For the text-containing cell, return its midpoint in (X, Y) coordinate format. 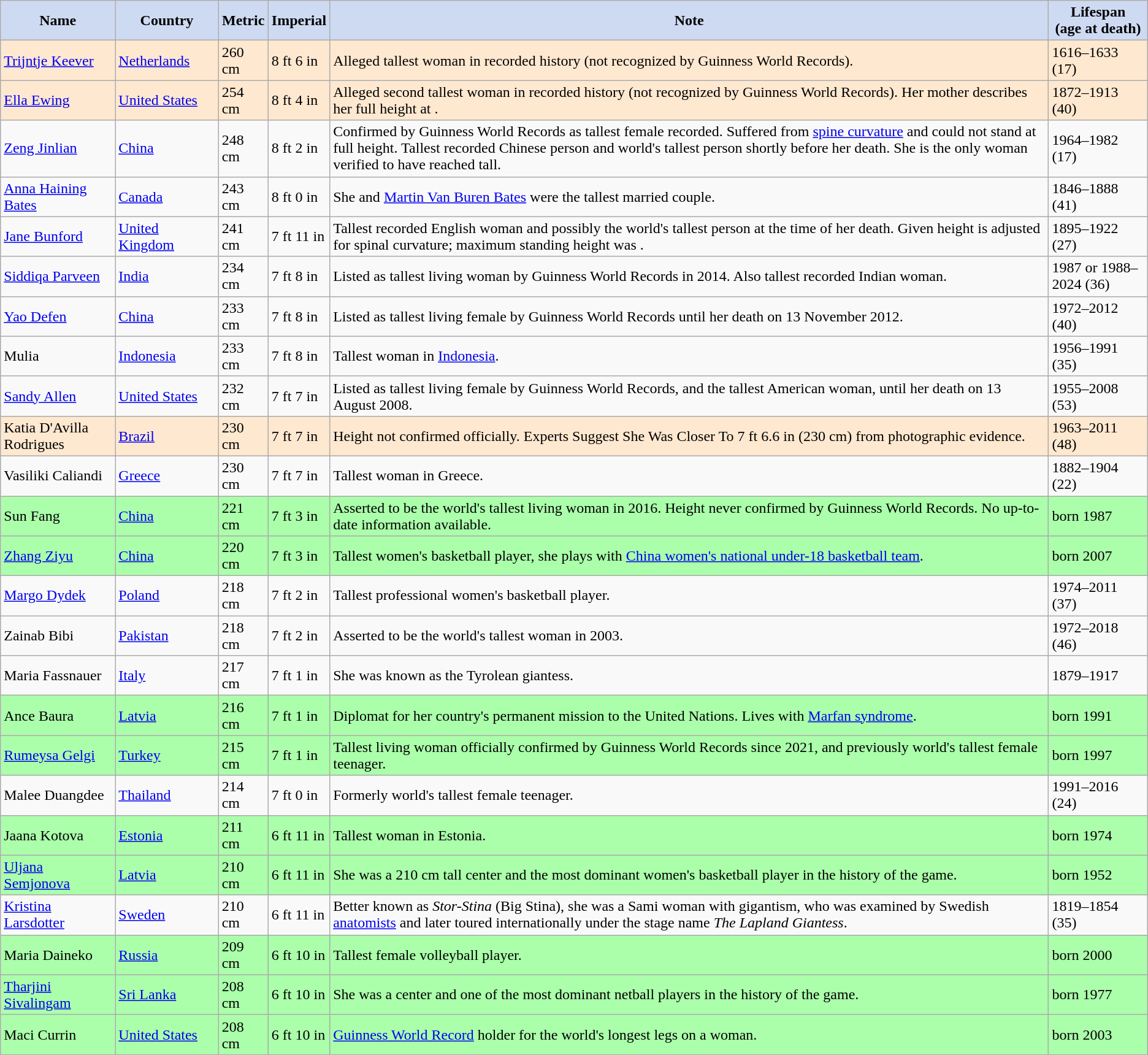
Imperial (299, 21)
1882–1904 (22) (1098, 476)
Trijntje Keever (58, 60)
254 cm (243, 101)
Tallest woman in Greece. (689, 476)
1819–1854 (35) (1098, 915)
214 cm (243, 795)
Listed as tallest living female by Guinness World Records, and the tallest American woman, until her death on 13 August 2008. (689, 396)
Ance Baura (58, 715)
241 cm (243, 237)
Maria Daineko (58, 954)
She was a 210 cm tall center and the most dominant women's basketball player in the history of the game. (689, 875)
Lifespan(age at death) (1098, 21)
United Kingdom (167, 237)
216 cm (243, 715)
born 1952 (1098, 875)
Jaana Kotova (58, 835)
Siddiqa Parveen (58, 276)
Diplomat for her country's permanent mission to the United Nations. Lives with Marfan syndrome. (689, 715)
Rumeysa Gelgi (58, 756)
217 cm (243, 676)
Greece (167, 476)
born 1991 (1098, 715)
Anna Haining Bates (58, 196)
Tallest living woman officially confirmed by Guinness World Records since 2021, and previously world's tallest female teenager. (689, 756)
Margo Dydek (58, 596)
Zhang Ziyu (58, 556)
Formerly world's tallest female teenager. (689, 795)
211 cm (243, 835)
8 ft 4 in (299, 101)
Tallest professional women's basketball player. (689, 596)
Zeng Jinlian (58, 148)
She was known as the Tyrolean giantess. (689, 676)
Thailand (167, 795)
Name (58, 21)
Italy (167, 676)
260 cm (243, 60)
Yao Defen (58, 316)
Maria Fassnauer (58, 676)
Listed as tallest living woman by Guinness World Records in 2014. Also tallest recorded Indian woman. (689, 276)
Note (689, 21)
Sun Fang (58, 515)
Zainab Bibi (58, 635)
220 cm (243, 556)
Asserted to be the world's tallest living woman in 2016. Height never confirmed by Guinness World Records. No up-to-date information available. (689, 515)
7 ft 0 in (299, 795)
1879–1917 (1098, 676)
Kristina Larsdotter (58, 915)
She was a center and one of the most dominant netball players in the history of the game. (689, 995)
234 cm (243, 276)
1972–2018 (46) (1098, 635)
born 2000 (1098, 954)
Estonia (167, 835)
Country (167, 21)
Tallest woman in Indonesia. (689, 356)
Brazil (167, 435)
Pakistan (167, 635)
221 cm (243, 515)
Tallest women's basketball player, she plays with China women's national under-18 basketball team. (689, 556)
Vasiliki Caliandi (58, 476)
born 1987 (1098, 515)
Sri Lanka (167, 995)
215 cm (243, 756)
Turkey (167, 756)
India (167, 276)
Malee Duangdee (58, 795)
Sandy Allen (58, 396)
Guinness World Record holder for the world's longest legs on a woman. (689, 1034)
209 cm (243, 954)
1964–1982 (17) (1098, 148)
Katia D'Avilla Rodrigues (58, 435)
Uljana Semjonova (58, 875)
Listed as tallest living female by Guinness World Records until her death on 13 November 2012. (689, 316)
Alleged second tallest woman in recorded history (not recognized by Guinness World Records). Her mother describes her full height at . (689, 101)
Tharjini Sivalingam (58, 995)
Canada (167, 196)
born 1974 (1098, 835)
Height not confirmed officially. Experts Suggest She Was Closer To 7 ft 6.6 in (230 cm) from photographic evidence. (689, 435)
Mulia (58, 356)
1872–1913 (40) (1098, 101)
Maci Currin (58, 1034)
Tallest woman in Estonia. (689, 835)
7 ft 11 in (299, 237)
born 2003 (1098, 1034)
1987 or 1988–2024 (36) (1098, 276)
Alleged tallest woman in recorded history (not recognized by Guinness World Records). (689, 60)
1955–2008 (53) (1098, 396)
Tallest female volleyball player. (689, 954)
248 cm (243, 148)
1974–2011 (37) (1098, 596)
Sweden (167, 915)
1991–2016 (24) (1098, 795)
Indonesia (167, 356)
Ella Ewing (58, 101)
1956–1991 (35) (1098, 356)
8 ft 2 in (299, 148)
1972–2012 (40) (1098, 316)
Metric (243, 21)
1846–1888 (41) (1098, 196)
1963–2011 (48) (1098, 435)
born 1997 (1098, 756)
born 1977 (1098, 995)
Jane Bunford (58, 237)
1895–1922 (27) (1098, 237)
232 cm (243, 396)
1616–1633 (17) (1098, 60)
Asserted to be the world's tallest woman in 2003. (689, 635)
She and Martin Van Buren Bates were the tallest married couple. (689, 196)
born 2007 (1098, 556)
8 ft 6 in (299, 60)
Russia (167, 954)
243 cm (243, 196)
8 ft 0 in (299, 196)
Netherlands (167, 60)
Poland (167, 596)
